Pinpoint the cell where the given text exists, returning its (x, y) midpoint coordinate. 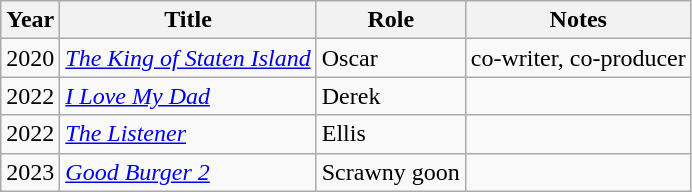
Ellis (390, 134)
The Listener (188, 134)
co-writer, co-producer (578, 58)
2020 (30, 58)
Role (390, 20)
Good Burger 2 (188, 172)
Title (188, 20)
Year (30, 20)
2023 (30, 172)
The King of Staten Island (188, 58)
Notes (578, 20)
Derek (390, 96)
Oscar (390, 58)
I Love My Dad (188, 96)
Scrawny goon (390, 172)
